From the cell containing the given text, extract its center point as (X, Y) coordinate. 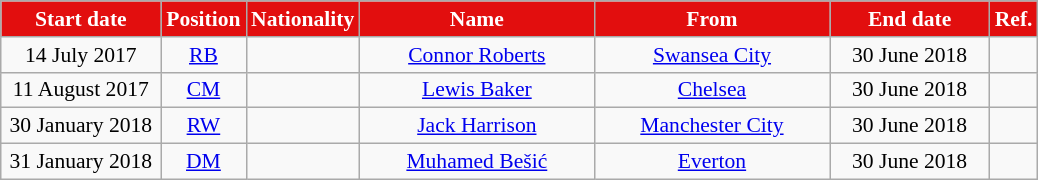
14 July 2017 (81, 55)
RB (204, 55)
Jack Harrison (476, 126)
End date (910, 19)
RW (204, 126)
Position (204, 19)
CM (204, 90)
30 January 2018 (81, 126)
Connor Roberts (476, 55)
DM (204, 162)
Muhamed Bešić (476, 162)
Nationality (302, 19)
From (712, 19)
Everton (712, 162)
Name (476, 19)
31 January 2018 (81, 162)
Ref. (1014, 19)
11 August 2017 (81, 90)
Manchester City (712, 126)
Lewis Baker (476, 90)
Swansea City (712, 55)
Chelsea (712, 90)
Start date (81, 19)
